Output the [X, Y] coordinate of the center of the cell containing the given text.  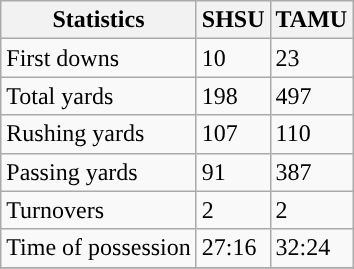
198 [233, 96]
110 [312, 134]
107 [233, 134]
TAMU [312, 20]
First downs [99, 58]
Total yards [99, 96]
23 [312, 58]
27:16 [233, 248]
497 [312, 96]
Passing yards [99, 172]
SHSU [233, 20]
10 [233, 58]
Rushing yards [99, 134]
Time of possession [99, 248]
32:24 [312, 248]
91 [233, 172]
Statistics [99, 20]
Turnovers [99, 210]
387 [312, 172]
